Extract the [X, Y] coordinate from the center of the cell holding the provided text.  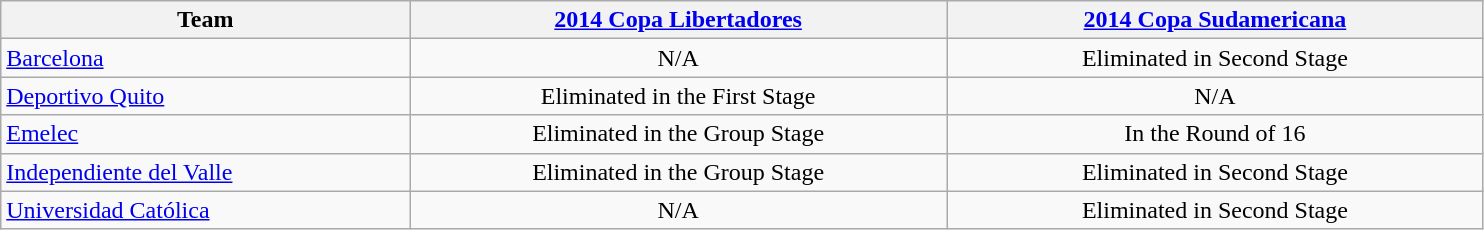
Team [206, 20]
Barcelona [206, 58]
Universidad Católica [206, 210]
Eliminated in the First Stage [678, 96]
In the Round of 16 [1214, 134]
Deportivo Quito [206, 96]
2014 Copa Sudamericana [1214, 20]
Emelec [206, 134]
Independiente del Valle [206, 172]
2014 Copa Libertadores [678, 20]
